Extract the [x, y] coordinate from the center of the cell holding the provided text.  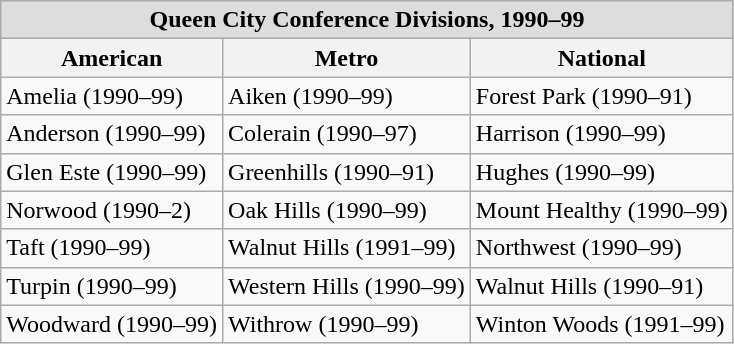
Glen Este (1990–99) [112, 172]
Taft (1990–99) [112, 248]
Metro [347, 58]
Harrison (1990–99) [602, 134]
Walnut Hills (1990–91) [602, 286]
Queen City Conference Divisions, 1990–99 [368, 20]
Withrow (1990–99) [347, 324]
Mount Healthy (1990–99) [602, 210]
Western Hills (1990–99) [347, 286]
Greenhills (1990–91) [347, 172]
Walnut Hills (1991–99) [347, 248]
Woodward (1990–99) [112, 324]
Winton Woods (1991–99) [602, 324]
Hughes (1990–99) [602, 172]
Forest Park (1990–91) [602, 96]
National [602, 58]
Turpin (1990–99) [112, 286]
Norwood (1990–2) [112, 210]
American [112, 58]
Aiken (1990–99) [347, 96]
Colerain (1990–97) [347, 134]
Amelia (1990–99) [112, 96]
Anderson (1990–99) [112, 134]
Oak Hills (1990–99) [347, 210]
Northwest (1990–99) [602, 248]
